Search for the cell housing the specified text and yield its [x, y] center coordinate. 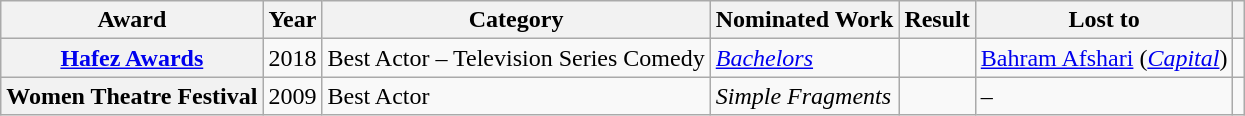
Category [516, 20]
Year [292, 20]
Bachelors [804, 58]
Award [132, 20]
2018 [292, 58]
Best Actor – Television Series Comedy [516, 58]
Bahram Afshari (Capital) [1104, 58]
Lost to [1104, 20]
2009 [292, 96]
Hafez Awards [132, 58]
Result [937, 20]
– [1104, 96]
Nominated Work [804, 20]
Best Actor [516, 96]
Simple Fragments [804, 96]
Women Theatre Festival [132, 96]
